Provide the [X, Y] coordinate of the cell's center where the given text is located.  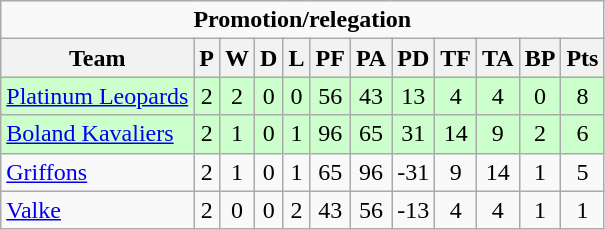
D [269, 58]
Platinum Leopards [98, 96]
Pts [582, 58]
TF [456, 58]
6 [582, 134]
Valke [98, 210]
L [296, 58]
PD [414, 58]
13 [414, 96]
31 [414, 134]
PF [330, 58]
P [207, 58]
-13 [414, 210]
8 [582, 96]
5 [582, 172]
Boland Kavaliers [98, 134]
W [238, 58]
Promotion/relegation [302, 20]
PA [370, 58]
Team [98, 58]
TA [498, 58]
-31 [414, 172]
Griffons [98, 172]
BP [540, 58]
